Extract the (x, y) coordinate from the center of the cell holding the provided text.  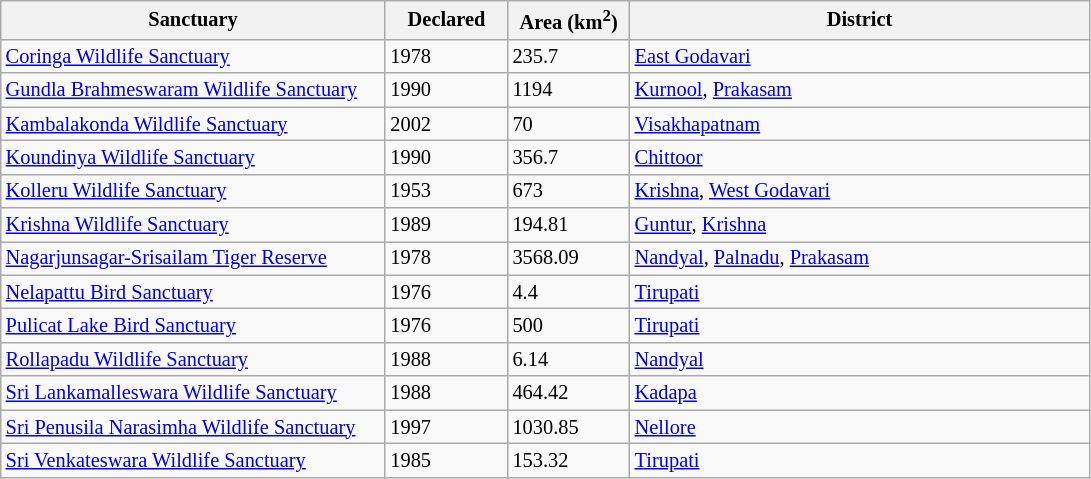
Chittoor (860, 157)
1953 (446, 191)
1030.85 (569, 427)
Nellore (860, 427)
Sanctuary (194, 20)
Declared (446, 20)
Pulicat Lake Bird Sanctuary (194, 326)
Krishna, West Godavari (860, 191)
194.81 (569, 225)
3568.09 (569, 258)
Visakhapatnam (860, 124)
1985 (446, 460)
Nandyal (860, 359)
Area (km2) (569, 20)
Kadapa (860, 393)
Kambalakonda Wildlife Sanctuary (194, 124)
1997 (446, 427)
Guntur, Krishna (860, 225)
Rollapadu Wildlife Sanctuary (194, 359)
673 (569, 191)
6.14 (569, 359)
Kolleru Wildlife Sanctuary (194, 191)
Sri Venkateswara Wildlife Sanctuary (194, 460)
464.42 (569, 393)
Krishna Wildlife Sanctuary (194, 225)
Koundinya Wildlife Sanctuary (194, 157)
Nelapattu Bird Sanctuary (194, 292)
East Godavari (860, 56)
Sri Penusila Narasimha Wildlife Sanctuary (194, 427)
Coringa Wildlife Sanctuary (194, 56)
2002 (446, 124)
Gundla Brahmeswaram Wildlife Sanctuary (194, 90)
1989 (446, 225)
4.4 (569, 292)
235.7 (569, 56)
Nagarjunsagar-Srisailam Tiger Reserve (194, 258)
Sri Lankamalleswara Wildlife Sanctuary (194, 393)
Nandyal, Palnadu, Prakasam (860, 258)
1194 (569, 90)
Kurnool, Prakasam (860, 90)
70 (569, 124)
356.7 (569, 157)
District (860, 20)
153.32 (569, 460)
500 (569, 326)
